Identify which cell holds the provided text, then report its [x, y] central coordinate. 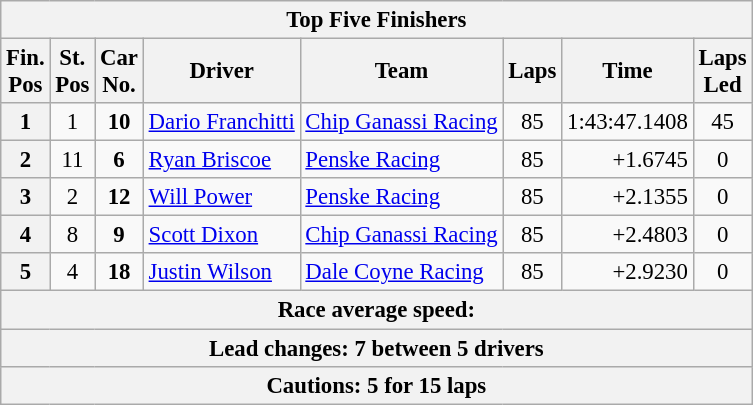
+2.9230 [628, 273]
18 [120, 273]
Time [628, 72]
1:43:47.1408 [628, 122]
Race average speed: [376, 310]
10 [120, 122]
Dario Franchitti [222, 122]
12 [120, 197]
LapsLed [722, 72]
CarNo. [120, 72]
+2.4803 [628, 235]
+1.6745 [628, 160]
Lead changes: 7 between 5 drivers [376, 348]
Top Five Finishers [376, 20]
St.Pos [72, 72]
Ryan Briscoe [222, 160]
Driver [222, 72]
45 [722, 122]
Team [402, 72]
Justin Wilson [222, 273]
Will Power [222, 197]
Dale Coyne Racing [402, 273]
Cautions: 5 for 15 laps [376, 385]
+2.1355 [628, 197]
Scott Dixon [222, 235]
8 [72, 235]
9 [120, 235]
5 [26, 273]
6 [120, 160]
11 [72, 160]
Laps [532, 72]
3 [26, 197]
Fin.Pos [26, 72]
